Extract the [x, y] coordinate from the center of the cell holding the provided text.  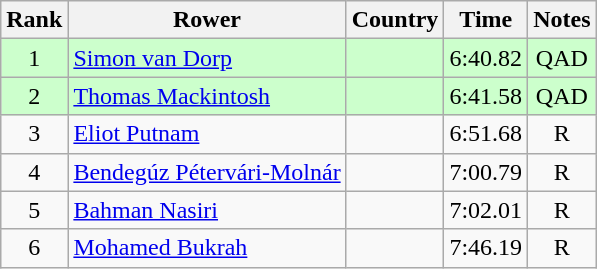
6:40.82 [486, 58]
6:41.58 [486, 96]
1 [34, 58]
Rower [207, 20]
5 [34, 210]
7:00.79 [486, 172]
Bendegúz Pétervári-Molnár [207, 172]
2 [34, 96]
4 [34, 172]
Simon van Dorp [207, 58]
Mohamed Bukrah [207, 248]
Rank [34, 20]
Bahman Nasiri [207, 210]
Time [486, 20]
Country [395, 20]
Notes [562, 20]
7:46.19 [486, 248]
Thomas Mackintosh [207, 96]
Eliot Putnam [207, 134]
3 [34, 134]
7:02.01 [486, 210]
6:51.68 [486, 134]
6 [34, 248]
